Output the [x, y] coordinate of the center of the cell containing the given text.  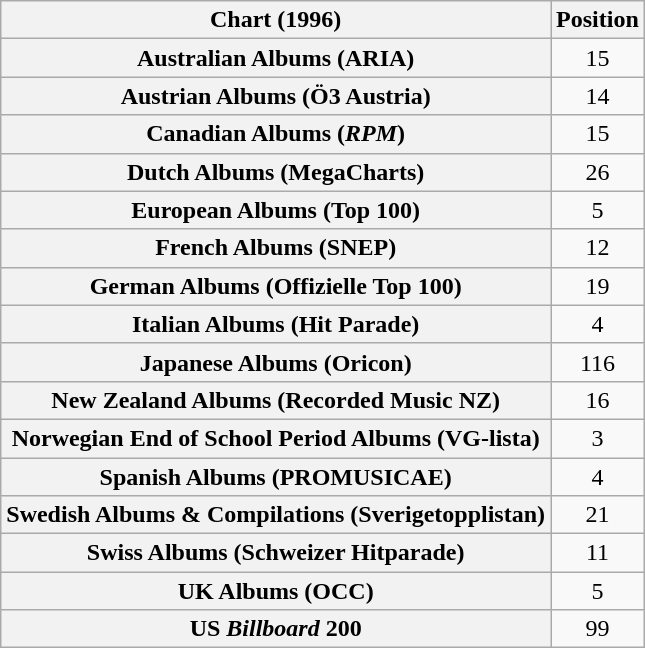
Spanish Albums (PROMUSICAE) [276, 477]
Swiss Albums (Schweizer Hitparade) [276, 553]
14 [598, 96]
19 [598, 286]
French Albums (SNEP) [276, 248]
Position [598, 20]
11 [598, 553]
UK Albums (OCC) [276, 591]
Austrian Albums (Ö3 Austria) [276, 96]
Chart (1996) [276, 20]
New Zealand Albums (Recorded Music NZ) [276, 400]
Australian Albums (ARIA) [276, 58]
21 [598, 515]
US Billboard 200 [276, 629]
12 [598, 248]
Canadian Albums (RPM) [276, 134]
European Albums (Top 100) [276, 210]
26 [598, 172]
Norwegian End of School Period Albums (VG-lista) [276, 438]
3 [598, 438]
Swedish Albums & Compilations (Sverigetopplistan) [276, 515]
Italian Albums (Hit Parade) [276, 324]
16 [598, 400]
Dutch Albums (MegaCharts) [276, 172]
116 [598, 362]
German Albums (Offizielle Top 100) [276, 286]
Japanese Albums (Oricon) [276, 362]
99 [598, 629]
